Pinpoint the cell where the given text exists, returning its (X, Y) midpoint coordinate. 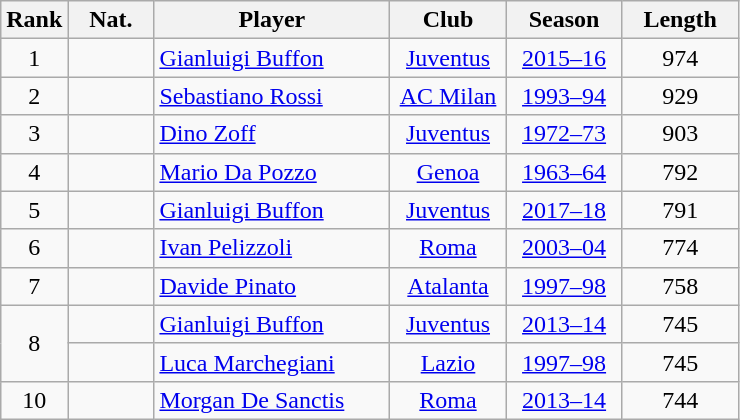
2015–16 (564, 58)
Length (680, 20)
791 (680, 210)
2003–04 (564, 248)
Sebastiano Rossi (272, 96)
1 (34, 58)
929 (680, 96)
Genoa (448, 172)
1963–64 (564, 172)
Morgan De Sanctis (272, 400)
5 (34, 210)
6 (34, 248)
774 (680, 248)
Atalanta (448, 286)
Nat. (111, 20)
3 (34, 134)
Season (564, 20)
903 (680, 134)
744 (680, 400)
7 (34, 286)
Mario Da Pozzo (272, 172)
758 (680, 286)
Davide Pinato (272, 286)
AC Milan (448, 96)
Rank (34, 20)
4 (34, 172)
10 (34, 400)
1993–94 (564, 96)
792 (680, 172)
2017–18 (564, 210)
Ivan Pelizzoli (272, 248)
Player (272, 20)
8 (34, 343)
Dino Zoff (272, 134)
Lazio (448, 362)
Club (448, 20)
Luca Marchegiani (272, 362)
1972–73 (564, 134)
974 (680, 58)
2 (34, 96)
